Search for the cell housing the specified text and yield its (X, Y) center coordinate. 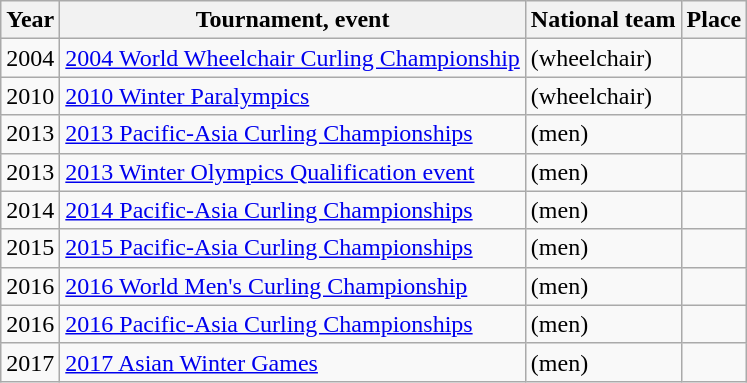
National team (603, 20)
Place (714, 20)
2014 (30, 210)
2017 (30, 362)
2015 Pacific-Asia Curling Championships (293, 248)
2016 World Men's Curling Championship (293, 286)
2010 (30, 96)
2004 (30, 58)
2014 Pacific-Asia Curling Championships (293, 210)
2010 Winter Paralympics (293, 96)
Tournament, event (293, 20)
2016 Pacific-Asia Curling Championships (293, 324)
Year (30, 20)
2015 (30, 248)
2017 Asian Winter Games (293, 362)
2004 World Wheelchair Curling Championship (293, 58)
2013 Winter Olympics Qualification event (293, 172)
2013 Pacific-Asia Curling Championships (293, 134)
